Scan for the cell matching the given text and deliver its (x, y) coordinate at center. 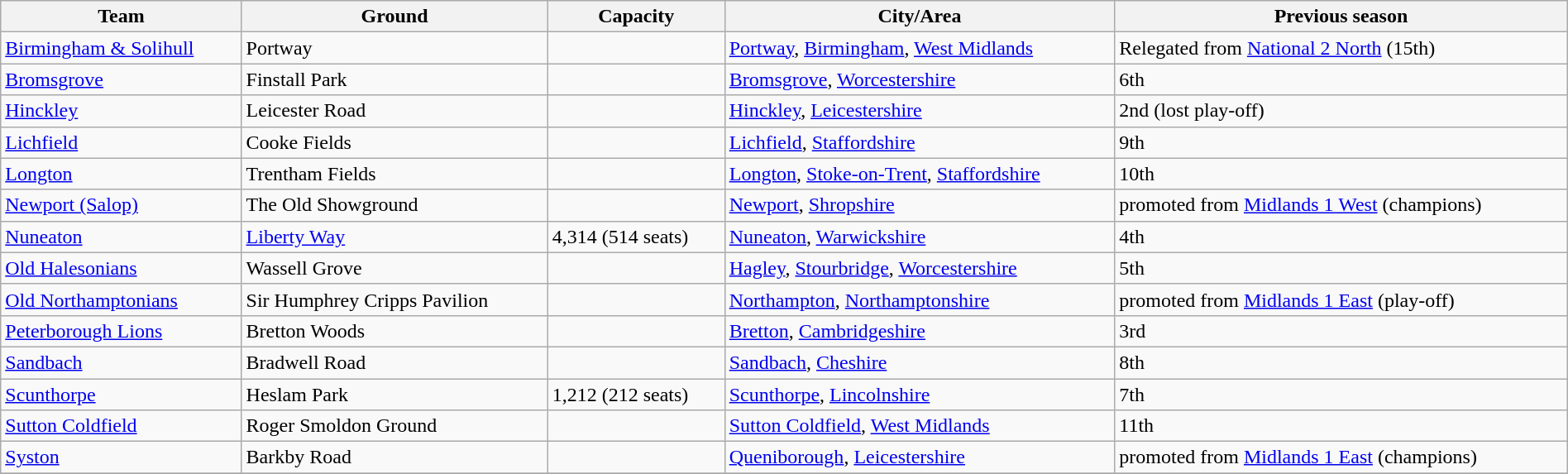
Old Halesonians (121, 268)
Bromsgrove, Worcestershire (920, 79)
Scunthorpe, Lincolnshire (920, 395)
Bretton Woods (394, 331)
Hinckley (121, 111)
Relegated from National 2 North (15th) (1341, 48)
Bromsgrove (121, 79)
Portway (394, 48)
Sir Humphrey Cripps Pavilion (394, 299)
Syston (121, 457)
Northampton, Northamptonshire (920, 299)
Team (121, 17)
2nd (lost play-off) (1341, 111)
5th (1341, 268)
Newport (Salop) (121, 205)
3rd (1341, 331)
10th (1341, 174)
Sandbach, Cheshire (920, 362)
promoted from Midlands 1 West (champions) (1341, 205)
Trentham Fields (394, 174)
Previous season (1341, 17)
Lichfield (121, 142)
Peterborough Lions (121, 331)
Nuneaton, Warwickshire (920, 237)
Nuneaton (121, 237)
6th (1341, 79)
Longton (121, 174)
Cooke Fields (394, 142)
City/Area (920, 17)
Hagley, Stourbridge, Worcestershire (920, 268)
1,212 (212 seats) (636, 395)
9th (1341, 142)
Old Northamptonians (121, 299)
Wassell Grove (394, 268)
Sutton Coldfield, West Midlands (920, 426)
Bretton, Cambridgeshire (920, 331)
Ground (394, 17)
8th (1341, 362)
The Old Showground (394, 205)
promoted from Midlands 1 East (champions) (1341, 457)
7th (1341, 395)
Roger Smoldon Ground (394, 426)
Liberty Way (394, 237)
Portway, Birmingham, West Midlands (920, 48)
Leicester Road (394, 111)
4,314 (514 seats) (636, 237)
11th (1341, 426)
Hinckley, Leicestershire (920, 111)
Birmingham & Solihull (121, 48)
Queniborough, Leicestershire (920, 457)
Newport, Shropshire (920, 205)
Finstall Park (394, 79)
Lichfield, Staffordshire (920, 142)
Sutton Coldfield (121, 426)
4th (1341, 237)
Bradwell Road (394, 362)
Longton, Stoke-on-Trent, Staffordshire (920, 174)
Scunthorpe (121, 395)
Barkby Road (394, 457)
Sandbach (121, 362)
Heslam Park (394, 395)
promoted from Midlands 1 East (play-off) (1341, 299)
Capacity (636, 17)
